Identify which cell holds the provided text, then report its [X, Y] central coordinate. 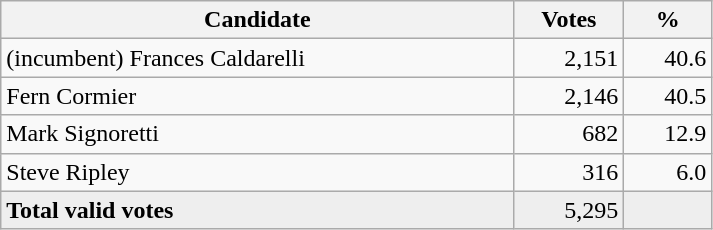
Steve Ripley [258, 172]
2,146 [569, 96]
40.5 [668, 96]
(incumbent) Frances Caldarelli [258, 58]
2,151 [569, 58]
Fern Cormier [258, 96]
316 [569, 172]
682 [569, 134]
40.6 [668, 58]
Mark Signoretti [258, 134]
Total valid votes [258, 210]
6.0 [668, 172]
Votes [569, 20]
% [668, 20]
Candidate [258, 20]
12.9 [668, 134]
5,295 [569, 210]
